Capture the cell that displays the provided text and extract its [x, y] central coordinate. 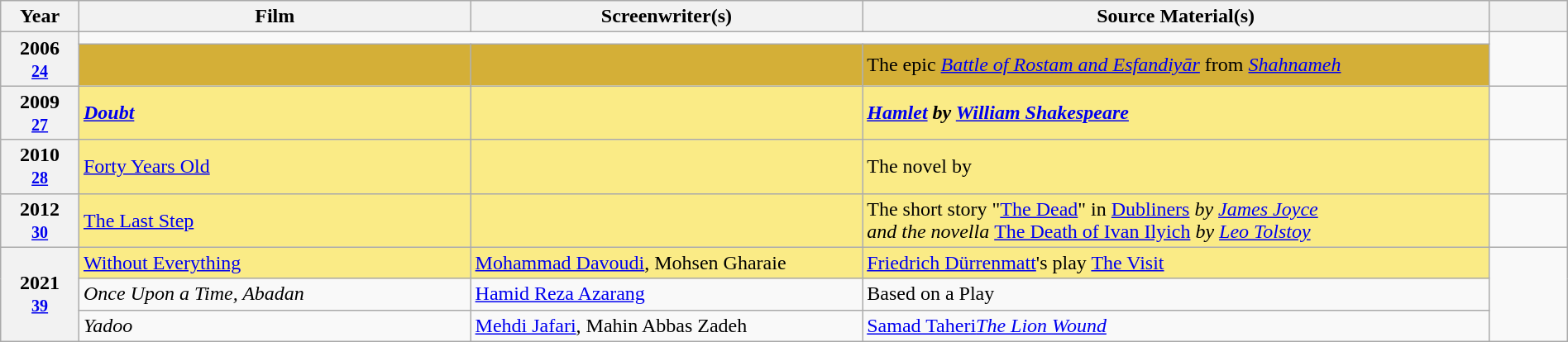
Yadoo [275, 325]
Hamid Reza Azarang [667, 294]
201230 [40, 220]
Source Material(s) [1176, 17]
200624 [40, 59]
The novel by [1176, 167]
Hamlet by William Shakespeare [1176, 112]
Year [40, 17]
Mohammad Davoudi, Mohsen Gharaie [667, 263]
Once Upon a Time, Abadan [275, 294]
Screenwriter(s) [667, 17]
202139 [40, 294]
200927 [40, 112]
The Last Step [275, 220]
Samad TaheriThe Lion Wound [1176, 325]
The epic Battle of Rostam and Esfandiyār from Shahnameh [1176, 64]
Doubt [275, 112]
Friedrich Dürrenmatt's play The Visit [1176, 263]
Film [275, 17]
Based on a Play [1176, 294]
Mehdi Jafari, Mahin Abbas Zadeh [667, 325]
201028 [40, 167]
The short story "The Dead" in Dubliners by James Joyceand the novella The Death of Ivan Ilyich by Leo Tolstoy [1176, 220]
Forty Years Old [275, 167]
Without Everything [275, 263]
